Capture the cell that displays the provided text and extract its (X, Y) central coordinate. 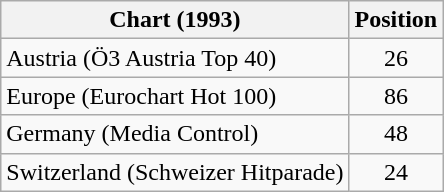
Germany (Media Control) (175, 134)
Position (396, 20)
Chart (1993) (175, 20)
Europe (Eurochart Hot 100) (175, 96)
48 (396, 134)
24 (396, 172)
86 (396, 96)
26 (396, 58)
Austria (Ö3 Austria Top 40) (175, 58)
Switzerland (Schweizer Hitparade) (175, 172)
